Find where the given text appears and provide that cell's center as [X, Y] coordinate. 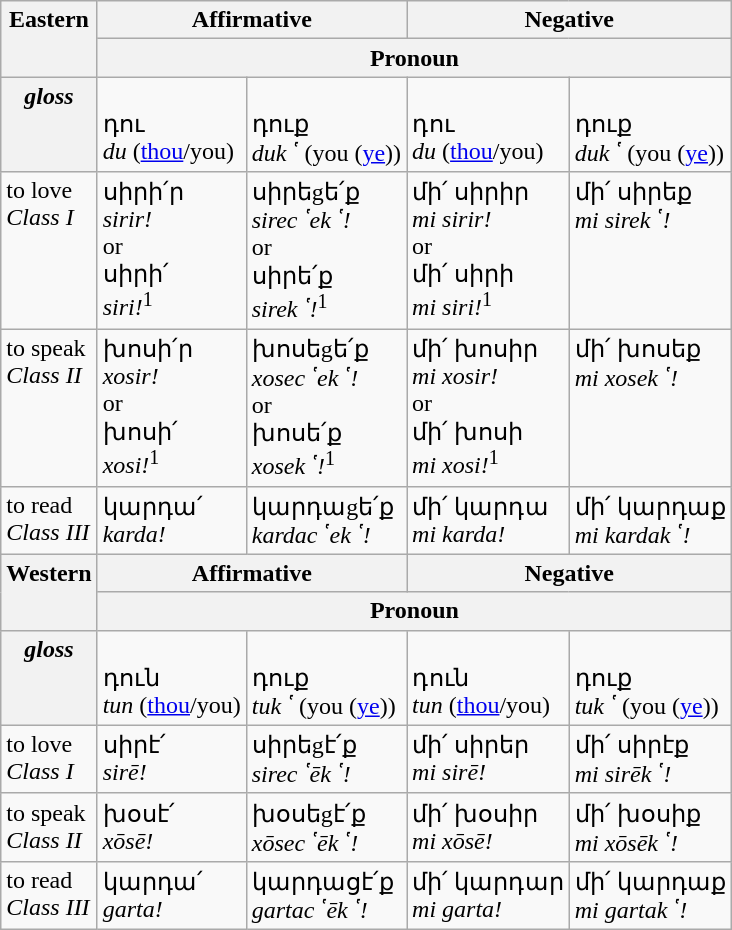
մի՛ կարդաmi karda! [488, 520]
Western [49, 592]
մի՛ սիրերmi sirē! [488, 759]
կարդա՛garta! [172, 895]
սիրեgե՛քsirec῾ek῾!or սիրե՛քsirek῾!1 [326, 250]
խոսեgե՛քxosec῾ek῾!or խոսե՛քxosek῾!1 [326, 408]
մի՛ կարդաքmi kardak῾! [650, 520]
խօսեgէ՛քxōsec῾ēk῾! [326, 827]
մի՛ սիրեքmi sirek῾! [650, 250]
մի՛ խօսիրmi xōsē! [488, 827]
կարդա՛karda! [172, 520]
մի՛ սիրէքmi sirēk῾! [650, 759]
մի՛ խոսիրmi xosir!or մի՛ խոսիmi xosi!1 [488, 408]
մի՛ սիրիրmi sirir!or մի՛ սիրիmi siri!1 [488, 250]
սիրէ՛sirē! [172, 759]
խոսի՛րxosir!or խոսի՛xosi!1 [172, 408]
կարդացէ՛քgartac῾ēk῾! [326, 895]
մի՛ կարդաքmi gartak῾! [650, 895]
կարդաgե՛քkardac῾ek῾! [326, 520]
Eastern [49, 39]
խօսէ՛xōsē! [172, 827]
սիրի՛րsirir!or սիրի՛siri!1 [172, 250]
մի՛ խոսեքmi xosek῾! [650, 408]
մի՛ խօսիքmi xōsēk῾! [650, 827]
մի՛ կարդարmi garta! [488, 895]
սիրեgէ՛քsirec῾ēk῾! [326, 759]
